Locate the cell with the specified text and output its [X, Y] center coordinate. 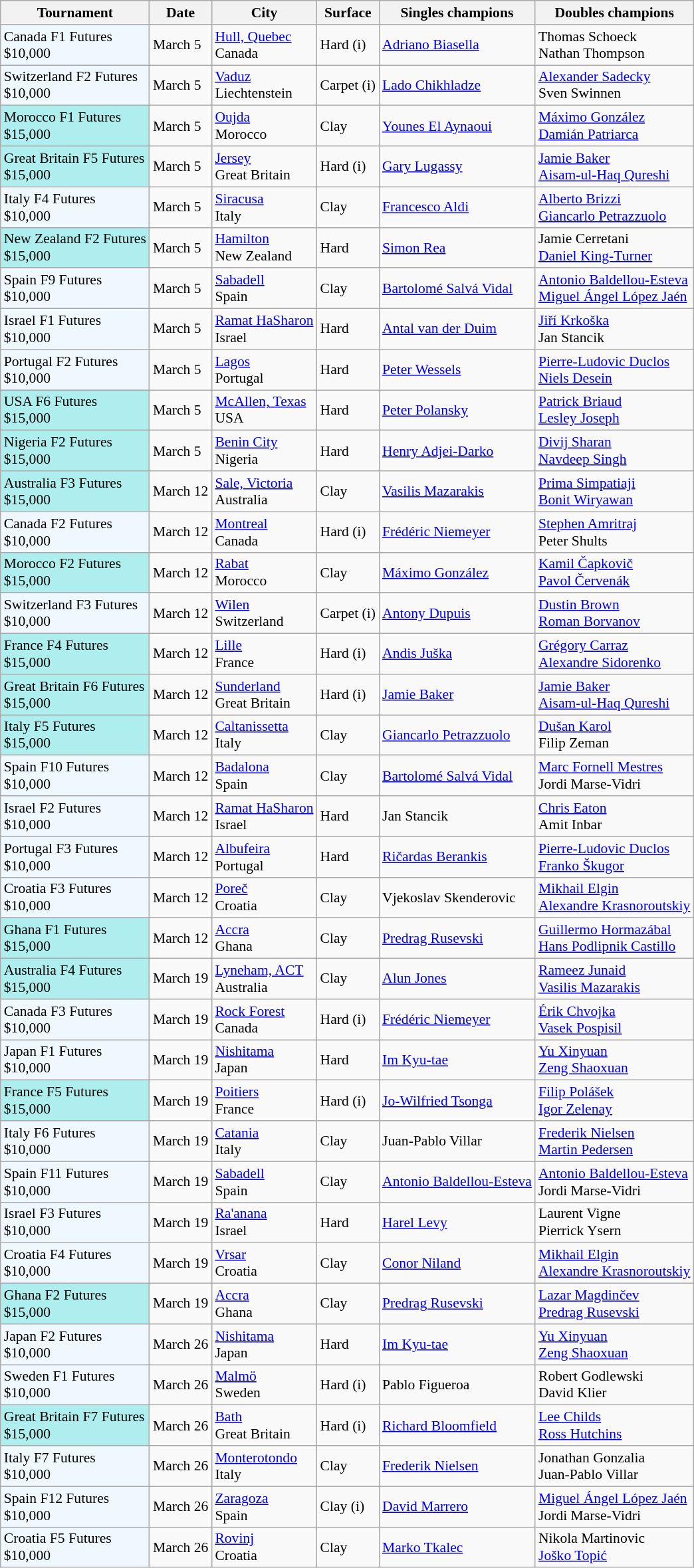
Guillermo Hormazábal Hans Podlipnik Castillo [614, 938]
Canada F1 Futures$10,000 [75, 45]
VrsarCroatia [264, 1264]
Vjekoslav Skenderovic [457, 897]
Alexander Sadecky Sven Swinnen [614, 85]
RabatMorocco [264, 573]
BathGreat Britain [264, 1426]
AlbufeiraPortugal [264, 857]
Pierre-Ludovic Duclos Franko Škugor [614, 857]
Surface [348, 13]
CaltanissettaItaly [264, 735]
Australia F4 Futures$15,000 [75, 979]
Giancarlo Petrazzuolo [457, 735]
Conor Niland [457, 1264]
Prima Simpatiaji Bonit Wiryawan [614, 492]
Japan F2 Futures$10,000 [75, 1345]
CataniaItaly [264, 1141]
Alun Jones [457, 979]
Érik Chvojka Vasek Pospisil [614, 1019]
Harel Levy [457, 1223]
Croatia F4 Futures$10,000 [75, 1264]
Israel F2 Futures$10,000 [75, 816]
Israel F1 Futures$10,000 [75, 330]
Frederik Nielsen [457, 1466]
Spain F10 Futures$10,000 [75, 776]
MontrealCanada [264, 532]
Richard Bloomfield [457, 1426]
Jan Stancik [457, 816]
HamiltonNew Zealand [264, 247]
PorečCroatia [264, 897]
Hull, QuebecCanada [264, 45]
Simon Rea [457, 247]
Singles champions [457, 13]
Jonathan Gonzalia Juan-Pablo Villar [614, 1466]
Lado Chikhladze [457, 85]
Doubles champions [614, 13]
Jamie Cerretani Daniel King-Turner [614, 247]
LagosPortugal [264, 369]
Pablo Figueroa [457, 1385]
Vasilis Mazarakis [457, 492]
Máximo González [457, 573]
New Zealand F2 Futures$15,000 [75, 247]
VaduzLiechtenstein [264, 85]
Great Britain F5 Futures$15,000 [75, 166]
Portugal F3 Futures$10,000 [75, 857]
Croatia F3 Futures$10,000 [75, 897]
Antonio Baldellou-Esteva Jordi Marse-Vidri [614, 1181]
BadalonaSpain [264, 776]
Antal van der Duim [457, 330]
Miguel Ángel López Jaén Jordi Marse-Vidri [614, 1507]
Morocco F2 Futures$15,000 [75, 573]
Robert Godlewski David Klier [614, 1385]
RovinjCroatia [264, 1547]
Japan F1 Futures$10,000 [75, 1060]
Italy F7 Futures$10,000 [75, 1466]
Stephen Amritraj Peter Shults [614, 532]
McAllen, TexasUSA [264, 411]
Spain F12 Futures$10,000 [75, 1507]
Jiří Krkoška Jan Stancik [614, 330]
David Marrero [457, 1507]
Marc Fornell Mestres Jordi Marse-Vidri [614, 776]
Filip Polášek Igor Zelenay [614, 1100]
PoitiersFrance [264, 1100]
Spain F11 Futures$10,000 [75, 1181]
Clay (i) [348, 1507]
Peter Wessels [457, 369]
Dušan Karol Filip Zeman [614, 735]
Canada F3 Futures$10,000 [75, 1019]
ZaragozaSpain [264, 1507]
Patrick Briaud Lesley Joseph [614, 411]
Ghana F1 Futures$15,000 [75, 938]
Australia F3 Futures$15,000 [75, 492]
USA F6 Futures$15,000 [75, 411]
Grégory Carraz Alexandre Sidorenko [614, 654]
Italy F6 Futures$10,000 [75, 1141]
Portugal F2 Futures$10,000 [75, 369]
Peter Polansky [457, 411]
Jo-Wilfried Tsonga [457, 1100]
MalmöSweden [264, 1385]
Sweden F1 Futures$10,000 [75, 1385]
Israel F3 Futures$10,000 [75, 1223]
Great Britain F6 Futures$15,000 [75, 695]
Máximo González Damián Patriarca [614, 126]
Croatia F5 Futures$10,000 [75, 1547]
France F5 Futures$15,000 [75, 1100]
Lyneham, ACTAustralia [264, 979]
France F4 Futures$15,000 [75, 654]
Italy F4 Futures$10,000 [75, 207]
Adriano Biasella [457, 45]
Antony Dupuis [457, 614]
Younes El Aynaoui [457, 126]
Sale, VictoriaAustralia [264, 492]
Lee Childs Ross Hutchins [614, 1426]
Date [181, 13]
OujdaMorocco [264, 126]
LilleFrance [264, 654]
Kamil Čapkovič Pavol Červenák [614, 573]
Ghana F2 Futures$15,000 [75, 1304]
Ričardas Berankis [457, 857]
Laurent Vigne Pierrick Ysern [614, 1223]
Nigeria F2 Futures$15,000 [75, 450]
Alberto Brizzi Giancarlo Petrazzuolo [614, 207]
Gary Lugassy [457, 166]
Nikola Martinovic Joško Topić [614, 1547]
SunderlandGreat Britain [264, 695]
Rameez Junaid Vasilis Mazarakis [614, 979]
Ra'ananaIsrael [264, 1223]
Divij Sharan Navdeep Singh [614, 450]
Juan-Pablo Villar [457, 1141]
Spain F9 Futures$10,000 [75, 288]
Dustin Brown Roman Borvanov [614, 614]
Switzerland F3 Futures$10,000 [75, 614]
Henry Adjei-Darko [457, 450]
Tournament [75, 13]
Great Britain F7 Futures$15,000 [75, 1426]
Switzerland F2 Futures$10,000 [75, 85]
Rock ForestCanada [264, 1019]
WilenSwitzerland [264, 614]
Lazar Magdinčev Predrag Rusevski [614, 1304]
Pierre-Ludovic Duclos Niels Desein [614, 369]
Andis Juška [457, 654]
Morocco F1 Futures$15,000 [75, 126]
JerseyGreat Britain [264, 166]
Antonio Baldellou-Esteva [457, 1181]
Canada F2 Futures$10,000 [75, 532]
Chris Eaton Amit Inbar [614, 816]
Antonio Baldellou-Esteva Miguel Ángel López Jaén [614, 288]
Benin CityNigeria [264, 450]
MonterotondoItaly [264, 1466]
Thomas Schoeck Nathan Thompson [614, 45]
Francesco Aldi [457, 207]
City [264, 13]
Marko Tkalec [457, 1547]
Frederik Nielsen Martin Pedersen [614, 1141]
Jamie Baker [457, 695]
SiracusaItaly [264, 207]
Italy F5 Futures$15,000 [75, 735]
